Locate the cell with the specified text and output its [X, Y] center coordinate. 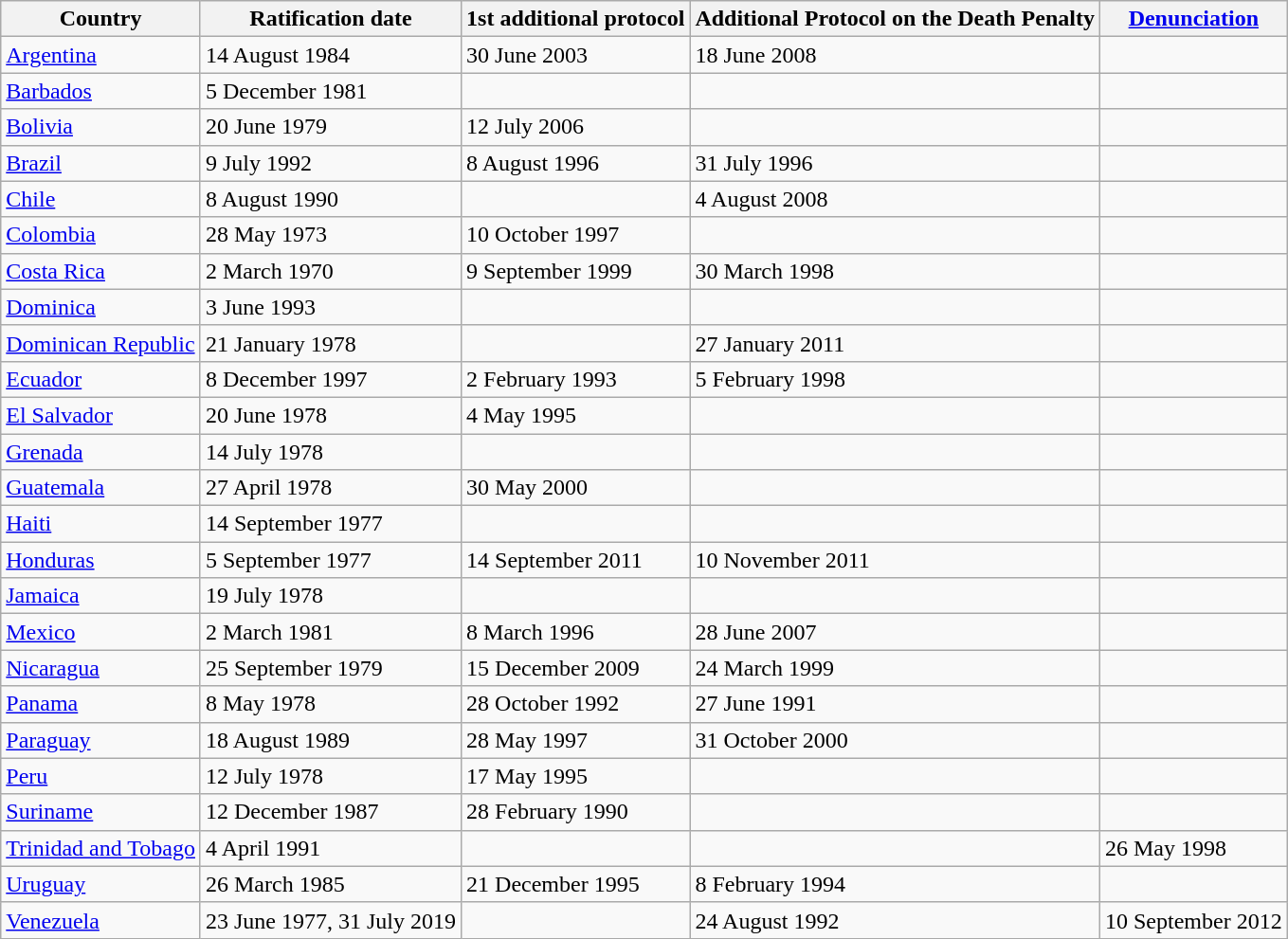
21 January 1978 [330, 343]
Costa Rica [100, 271]
20 June 1979 [330, 127]
18 June 2008 [895, 55]
Ecuador [100, 379]
Venezuela [100, 920]
Panama [100, 704]
14 September 1977 [330, 524]
8 March 1996 [576, 632]
12 July 1978 [330, 776]
Peru [100, 776]
Haiti [100, 524]
8 December 1997 [330, 379]
28 May 1973 [330, 235]
27 January 2011 [895, 343]
Grenada [100, 452]
12 July 2006 [576, 127]
27 April 1978 [330, 488]
Barbados [100, 91]
Bolivia [100, 127]
3 June 1993 [330, 307]
1st additional protocol [576, 19]
Nicaragua [100, 668]
18 August 1989 [330, 740]
14 September 2011 [576, 560]
Dominica [100, 307]
9 July 1992 [330, 163]
10 September 2012 [1193, 920]
28 February 1990 [576, 812]
5 February 1998 [895, 379]
31 October 2000 [895, 740]
21 December 1995 [576, 884]
23 June 1977, 31 July 2019 [330, 920]
Suriname [100, 812]
28 June 2007 [895, 632]
28 May 1997 [576, 740]
5 December 1981 [330, 91]
Jamaica [100, 596]
8 February 1994 [895, 884]
28 October 1992 [576, 704]
Dominican Republic [100, 343]
Chile [100, 199]
24 March 1999 [895, 668]
19 July 1978 [330, 596]
Ratification date [330, 19]
Denunciation [1193, 19]
8 August 1990 [330, 199]
Uruguay [100, 884]
8 May 1978 [330, 704]
9 September 1999 [576, 271]
Paraguay [100, 740]
2 February 1993 [576, 379]
Guatemala [100, 488]
14 August 1984 [330, 55]
Argentina [100, 55]
Honduras [100, 560]
2 March 1981 [330, 632]
8 August 1996 [576, 163]
10 November 2011 [895, 560]
27 June 1991 [895, 704]
24 August 1992 [895, 920]
Country [100, 19]
5 September 1977 [330, 560]
26 March 1985 [330, 884]
Colombia [100, 235]
30 May 2000 [576, 488]
30 June 2003 [576, 55]
4 August 2008 [895, 199]
31 July 1996 [895, 163]
26 May 1998 [1193, 848]
15 December 2009 [576, 668]
4 April 1991 [330, 848]
17 May 1995 [576, 776]
30 March 1998 [895, 271]
25 September 1979 [330, 668]
2 March 1970 [330, 271]
Additional Protocol on the Death Penalty [895, 19]
Mexico [100, 632]
20 June 1978 [330, 415]
Trinidad and Tobago [100, 848]
El Salvador [100, 415]
4 May 1995 [576, 415]
10 October 1997 [576, 235]
Brazil [100, 163]
14 July 1978 [330, 452]
12 December 1987 [330, 812]
